Locate the cell with the specified text and output its [X, Y] center coordinate. 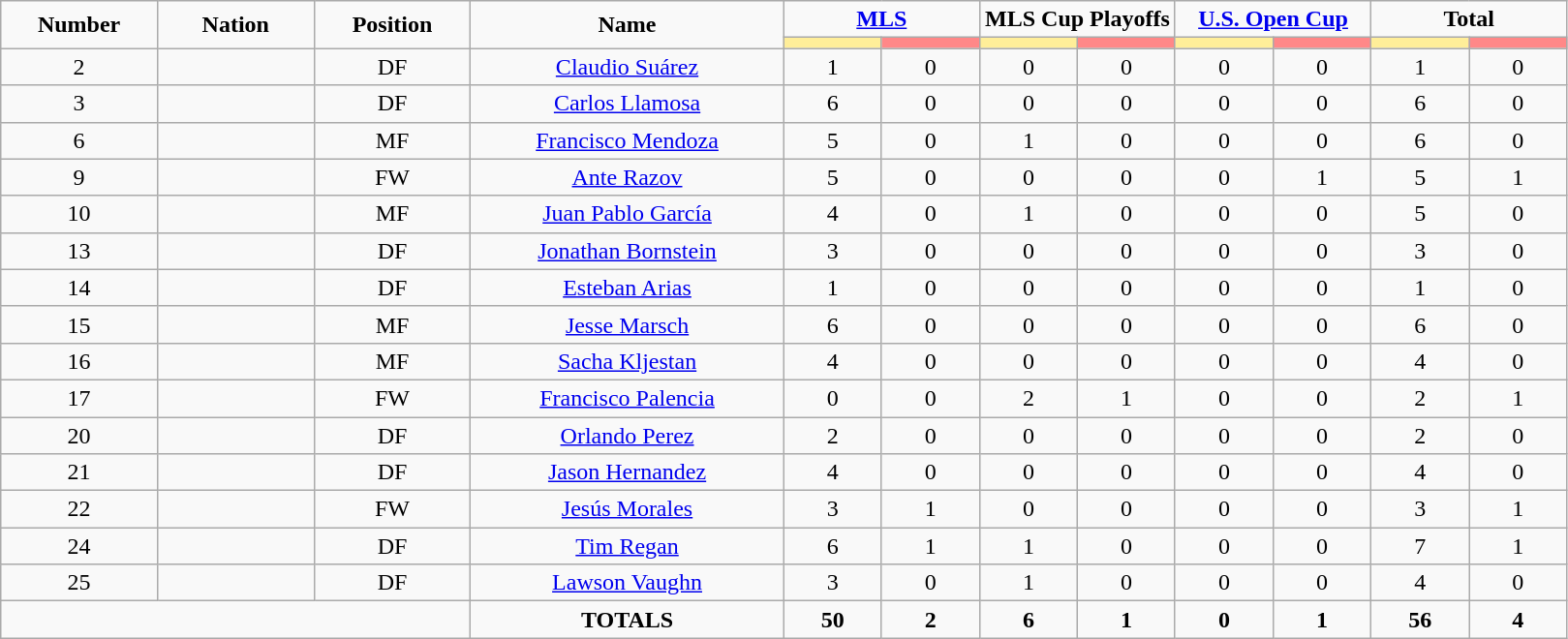
Carlos Llamosa [628, 104]
15 [79, 324]
21 [79, 472]
MLS Cup Playoffs [1077, 19]
9 [79, 177]
Jesse Marsch [628, 324]
13 [79, 251]
Francisco Mendoza [628, 140]
Name [628, 25]
TOTALS [628, 620]
Ante Razov [628, 177]
Jesús Morales [628, 509]
10 [79, 214]
Nation [235, 25]
Claudio Suárez [628, 67]
Jonathan Bornstein [628, 251]
Total [1469, 19]
Juan Pablo García [628, 214]
16 [79, 361]
Jason Hernandez [628, 472]
Orlando Perez [628, 435]
Position [392, 25]
17 [79, 398]
Number [79, 25]
Esteban Arias [628, 288]
Lawson Vaughn [628, 583]
56 [1420, 620]
14 [79, 288]
MLS [881, 19]
Sacha Kljestan [628, 361]
24 [79, 546]
25 [79, 583]
22 [79, 509]
U.S. Open Cup [1273, 19]
Francisco Palencia [628, 398]
7 [1420, 546]
50 [833, 620]
20 [79, 435]
Tim Regan [628, 546]
